Extract the (X, Y) coordinate from the center of the cell holding the provided text.  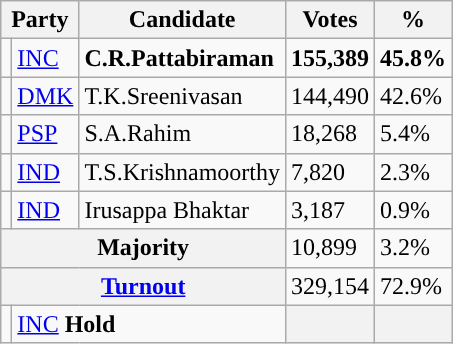
3,187 (330, 210)
0.9% (414, 210)
PSP (46, 134)
18,268 (330, 134)
2.3% (414, 172)
72.9% (414, 286)
Majority (144, 248)
INC (46, 58)
Irusappa Bhaktar (182, 210)
C.R.Pattabiraman (182, 58)
144,490 (330, 96)
DMK (46, 96)
45.8% (414, 58)
S.A.Rahim (182, 134)
10,899 (330, 248)
Turnout (144, 286)
Votes (330, 20)
Party (40, 20)
7,820 (330, 172)
155,389 (330, 58)
5.4% (414, 134)
329,154 (330, 286)
T.S.Krishnamoorthy (182, 172)
% (414, 20)
INC Hold (149, 324)
42.6% (414, 96)
3.2% (414, 248)
Candidate (182, 20)
T.K.Sreenivasan (182, 96)
